Provide the (x, y) coordinate of the cell's center where the given text is located.  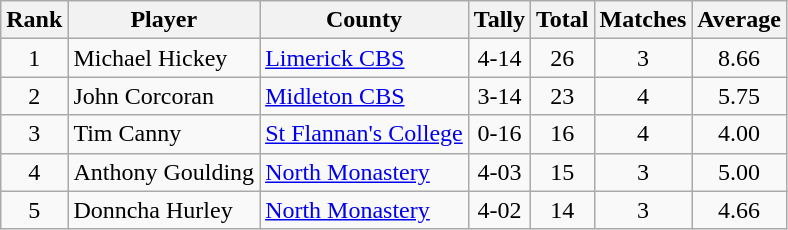
5 (34, 210)
1 (34, 58)
4-02 (499, 210)
0-16 (499, 134)
Michael Hickey (164, 58)
Player (164, 20)
Matches (643, 20)
Anthony Goulding (164, 172)
14 (563, 210)
Donncha Hurley (164, 210)
Rank (34, 20)
4.66 (740, 210)
Total (563, 20)
26 (563, 58)
4.00 (740, 134)
Midleton CBS (364, 96)
4-14 (499, 58)
John Corcoran (164, 96)
23 (563, 96)
5.75 (740, 96)
15 (563, 172)
Tim Canny (164, 134)
8.66 (740, 58)
Tally (499, 20)
2 (34, 96)
Average (740, 20)
St Flannan's College (364, 134)
5.00 (740, 172)
4-03 (499, 172)
16 (563, 134)
County (364, 20)
3-14 (499, 96)
Limerick CBS (364, 58)
